Search for the cell housing the specified text and yield its [x, y] center coordinate. 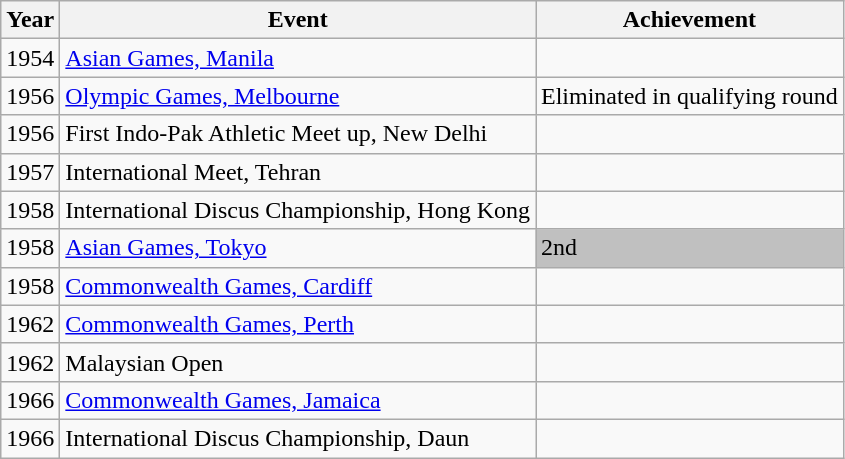
First Indo-Pak Athletic Meet up, New Delhi [298, 134]
International Discus Championship, Daun [298, 438]
1954 [30, 58]
Event [298, 20]
Commonwealth Games, Perth [298, 324]
Commonwealth Games, Jamaica [298, 400]
Achievement [690, 20]
International Discus Championship, Hong Kong [298, 210]
2nd [690, 248]
Malaysian Open [298, 362]
Asian Games, Tokyo [298, 248]
Year [30, 20]
Olympic Games, Melbourne [298, 96]
Asian Games, Manila [298, 58]
Eliminated in qualifying round [690, 96]
1957 [30, 172]
Commonwealth Games, Cardiff [298, 286]
International Meet, Tehran [298, 172]
